Output the [x, y] coordinate of the center of the cell containing the given text.  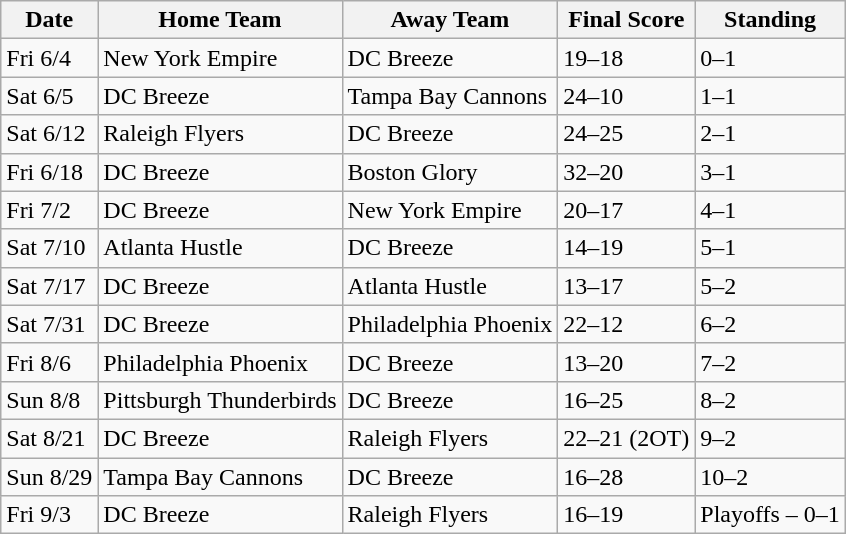
Sat 7/17 [50, 286]
7–2 [770, 362]
5–2 [770, 286]
13–20 [626, 362]
Standing [770, 20]
Home Team [220, 20]
Fri 8/6 [50, 362]
Sat 6/12 [50, 134]
Fri 7/2 [50, 210]
3–1 [770, 172]
14–19 [626, 248]
Final Score [626, 20]
9–2 [770, 438]
Pittsburgh Thunderbirds [220, 400]
32–20 [626, 172]
8–2 [770, 400]
Sat 6/5 [50, 96]
22–21 (2OT) [626, 438]
Sat 7/10 [50, 248]
Fri 9/3 [50, 515]
24–10 [626, 96]
0–1 [770, 58]
Fri 6/18 [50, 172]
Boston Glory [450, 172]
Sun 8/8 [50, 400]
19–18 [626, 58]
13–17 [626, 286]
24–25 [626, 134]
Away Team [450, 20]
20–17 [626, 210]
2–1 [770, 134]
Date [50, 20]
Sat 8/21 [50, 438]
Sun 8/29 [50, 477]
Playoffs – 0–1 [770, 515]
16–25 [626, 400]
16–19 [626, 515]
4–1 [770, 210]
5–1 [770, 248]
6–2 [770, 324]
1–1 [770, 96]
10–2 [770, 477]
Sat 7/31 [50, 324]
Fri 6/4 [50, 58]
16–28 [626, 477]
22–12 [626, 324]
